Find where the given text appears and provide that cell's center as (X, Y) coordinate. 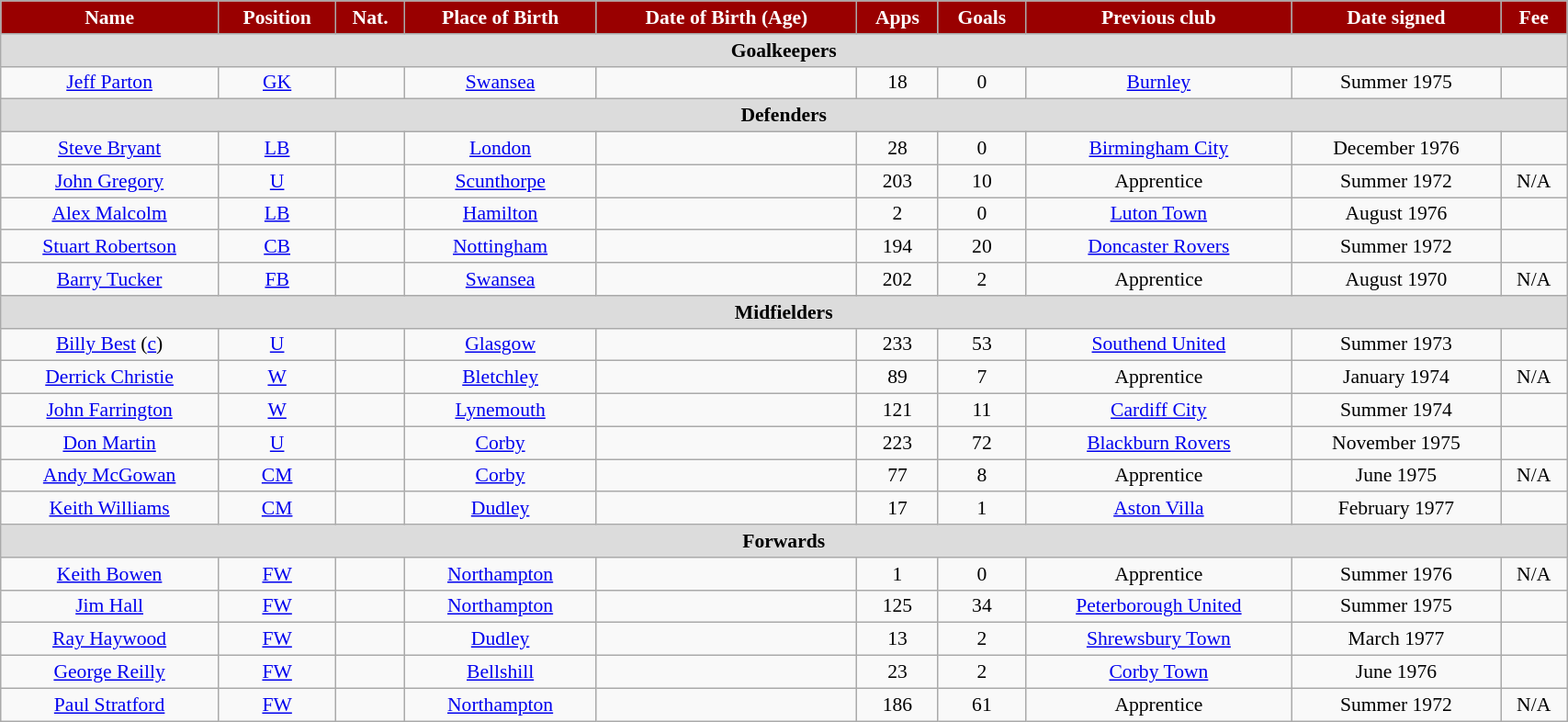
Blackburn Rovers (1159, 443)
233 (897, 344)
June 1976 (1396, 672)
John Gregory (110, 181)
CB (276, 247)
7 (982, 378)
77 (897, 476)
Doncaster Rovers (1159, 247)
February 1977 (1396, 509)
August 1970 (1396, 279)
194 (897, 247)
Scunthorpe (500, 181)
Cardiff City (1159, 411)
Midfielders (784, 312)
28 (897, 149)
23 (897, 672)
August 1976 (1396, 214)
Summer 1974 (1396, 411)
Corby Town (1159, 672)
Position (276, 17)
John Farrington (110, 411)
Barry Tucker (110, 279)
Summer 1976 (1396, 574)
January 1974 (1396, 378)
Name (110, 17)
Nat. (371, 17)
Don Martin (110, 443)
186 (897, 705)
89 (897, 378)
GK (276, 83)
125 (897, 606)
53 (982, 344)
Date of Birth (Age) (727, 17)
Defenders (784, 116)
Derrick Christie (110, 378)
London (500, 149)
Luton Town (1159, 214)
18 (897, 83)
Place of Birth (500, 17)
61 (982, 705)
202 (897, 279)
Jim Hall (110, 606)
Steve Bryant (110, 149)
17 (897, 509)
Shrewsbury Town (1159, 639)
Date signed (1396, 17)
Goalkeepers (784, 51)
34 (982, 606)
203 (897, 181)
121 (897, 411)
Paul Stratford (110, 705)
Forwards (784, 541)
13 (897, 639)
Stuart Robertson (110, 247)
Keith Bowen (110, 574)
Lynemouth (500, 411)
Aston Villa (1159, 509)
March 1977 (1396, 639)
Nottingham (500, 247)
72 (982, 443)
Ray Haywood (110, 639)
Goals (982, 17)
Andy McGowan (110, 476)
Burnley (1159, 83)
Summer 1973 (1396, 344)
Previous club (1159, 17)
December 1976 (1396, 149)
FB (276, 279)
Bletchley (500, 378)
June 1975 (1396, 476)
8 (982, 476)
10 (982, 181)
November 1975 (1396, 443)
Bellshill (500, 672)
Fee (1534, 17)
George Reilly (110, 672)
Billy Best (c) (110, 344)
Glasgow (500, 344)
Keith Williams (110, 509)
223 (897, 443)
11 (982, 411)
Peterborough United (1159, 606)
Southend United (1159, 344)
20 (982, 247)
Birmingham City (1159, 149)
Alex Malcolm (110, 214)
Apps (897, 17)
Jeff Parton (110, 83)
Hamilton (500, 214)
